Extract the [X, Y] coordinate from the center of the cell holding the provided text.  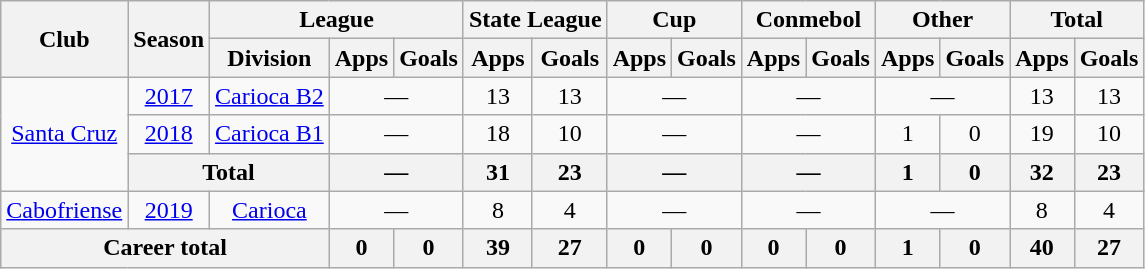
Season [169, 39]
Cup [674, 20]
Carioca [270, 210]
State League [535, 20]
Santa Cruz [64, 134]
Cabofriense [64, 210]
Carioca B1 [270, 134]
31 [498, 172]
2019 [169, 210]
32 [1042, 172]
18 [498, 134]
Other [942, 20]
Division [270, 58]
2018 [169, 134]
2017 [169, 96]
Club [64, 39]
40 [1042, 248]
League [337, 20]
Conmebol [808, 20]
39 [498, 248]
Career total [165, 248]
Carioca B2 [270, 96]
19 [1042, 134]
